Output the [x, y] coordinate of the center of the cell containing the given text.  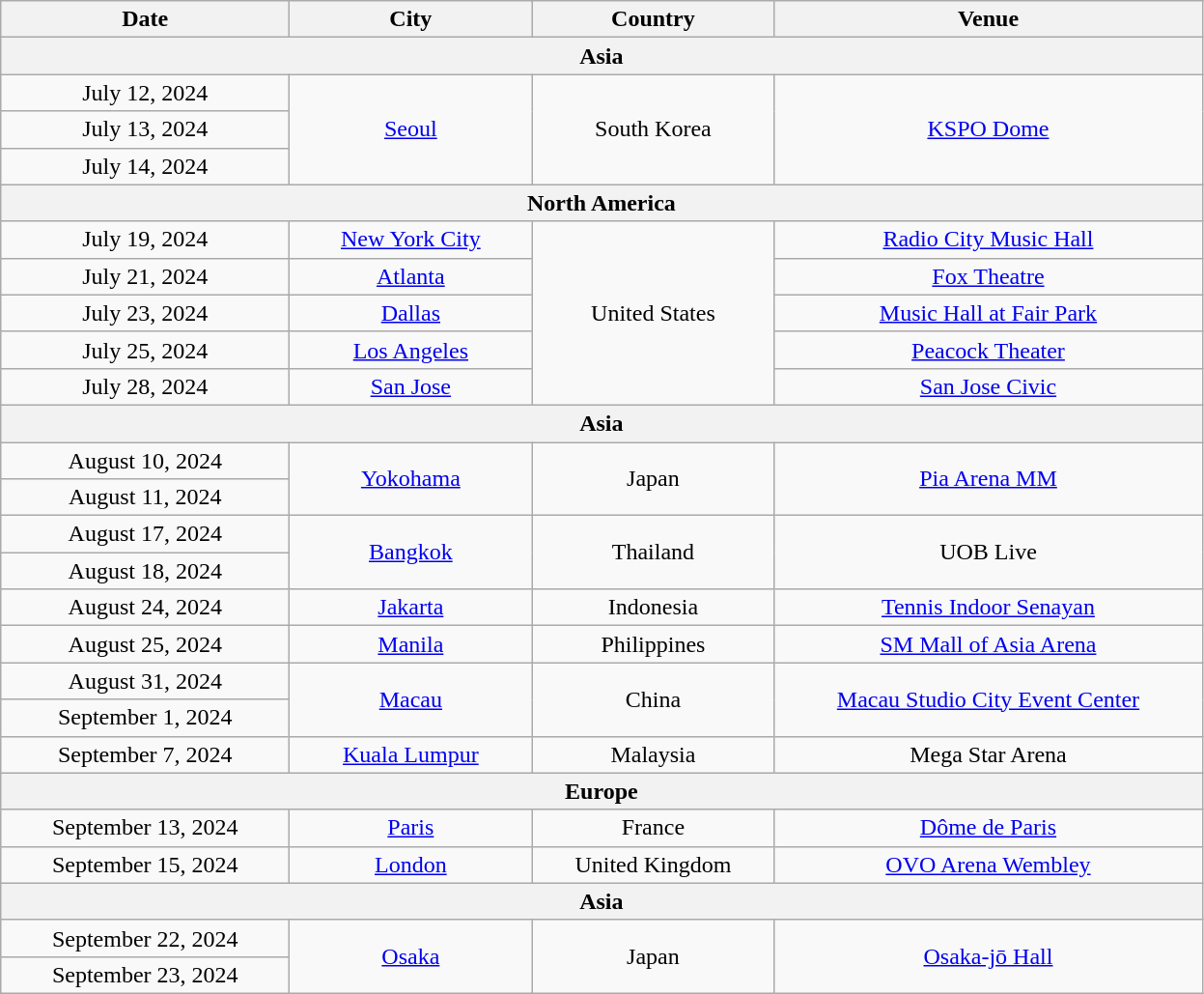
South Korea [653, 129]
Macau [411, 699]
August 17, 2024 [145, 534]
Philippines [653, 644]
Pia Arena MM [989, 479]
Peacock Theater [989, 350]
North America [602, 203]
Music Hall at Fair Park [989, 313]
Radio City Music Hall [989, 240]
August 24, 2024 [145, 608]
July 12, 2024 [145, 93]
Dallas [411, 313]
New York City [411, 240]
KSPO Dome [989, 129]
Date [145, 19]
September 1, 2024 [145, 718]
July 23, 2024 [145, 313]
Atlanta [411, 276]
September 13, 2024 [145, 828]
July 19, 2024 [145, 240]
UOB Live [989, 553]
July 21, 2024 [145, 276]
China [653, 699]
August 31, 2024 [145, 681]
August 18, 2024 [145, 571]
Macau Studio City Event Center [989, 699]
Indonesia [653, 608]
August 10, 2024 [145, 461]
Europe [602, 791]
September 7, 2024 [145, 754]
Manila [411, 644]
Osaka-jō Hall [989, 956]
Country [653, 19]
Bangkok [411, 553]
Tennis Indoor Senayan [989, 608]
August 11, 2024 [145, 497]
France [653, 828]
Kuala Lumpur [411, 754]
Jakarta [411, 608]
July 14, 2024 [145, 166]
United States [653, 313]
Yokohama [411, 479]
September 15, 2024 [145, 865]
SM Mall of Asia Arena [989, 644]
Mega Star Arena [989, 754]
Paris [411, 828]
September 23, 2024 [145, 975]
July 13, 2024 [145, 129]
Seoul [411, 129]
United Kingdom [653, 865]
OVO Arena Wembley [989, 865]
Dôme de Paris [989, 828]
London [411, 865]
Venue [989, 19]
San Jose [411, 386]
Fox Theatre [989, 276]
September 22, 2024 [145, 938]
Malaysia [653, 754]
Osaka [411, 956]
August 25, 2024 [145, 644]
San Jose Civic [989, 386]
City [411, 19]
July 28, 2024 [145, 386]
Los Angeles [411, 350]
Thailand [653, 553]
July 25, 2024 [145, 350]
